For the text-containing cell, return its midpoint in [x, y] coordinate format. 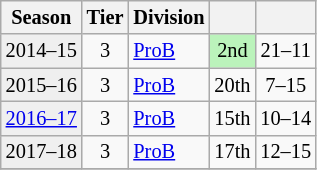
20th [232, 85]
2014–15 [42, 51]
15th [232, 118]
2015–16 [42, 85]
2016–17 [42, 118]
Division [168, 17]
Tier [106, 17]
2nd [232, 51]
10–14 [286, 118]
7–15 [286, 85]
12–15 [286, 152]
Season [42, 17]
21–11 [286, 51]
2017–18 [42, 152]
17th [232, 152]
